Detect which cell encompasses the target text, then output its (x, y) center coordinate. 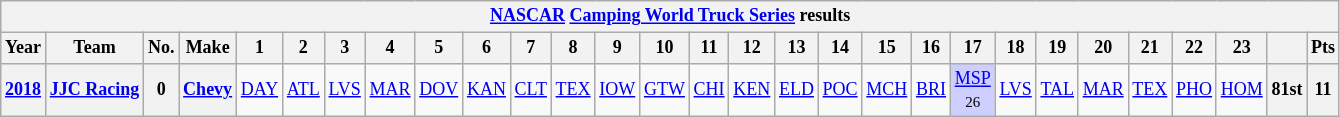
CLT (530, 90)
CHI (709, 90)
2 (303, 48)
10 (665, 48)
IOW (618, 90)
1 (259, 48)
5 (439, 48)
22 (1194, 48)
DAY (259, 90)
0 (162, 90)
13 (797, 48)
17 (972, 48)
Chevy (208, 90)
BRI (932, 90)
20 (1103, 48)
18 (1016, 48)
DOV (439, 90)
ATL (303, 90)
GTW (665, 90)
Year (24, 48)
81st (1287, 90)
JJC Racing (94, 90)
21 (1150, 48)
23 (1242, 48)
ELD (797, 90)
19 (1057, 48)
KEN (752, 90)
9 (618, 48)
Team (94, 48)
3 (344, 48)
NASCAR Camping World Truck Series results (670, 16)
2018 (24, 90)
16 (932, 48)
Pts (1324, 48)
6 (487, 48)
HOM (1242, 90)
15 (887, 48)
MCH (887, 90)
7 (530, 48)
PHO (1194, 90)
MSP26 (972, 90)
14 (840, 48)
TAL (1057, 90)
POC (840, 90)
No. (162, 48)
12 (752, 48)
KAN (487, 90)
Make (208, 48)
4 (390, 48)
8 (573, 48)
